Return the (X, Y) coordinate for the center point of the cell that contains the specified text.  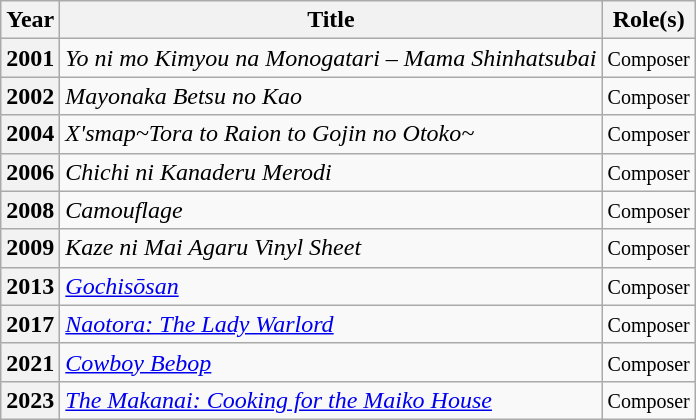
Kaze ni Mai Agaru Vinyl Sheet (331, 248)
Yo ni mo Kimyou na Monogatari – Mama Shinhatsubai (331, 58)
Title (331, 20)
2023 (30, 400)
The Makanai: Cooking for the Maiko House (331, 400)
2021 (30, 362)
Chichi ni Kanaderu Merodi (331, 172)
2008 (30, 210)
Naotora: The Lady Warlord (331, 324)
Role(s) (648, 20)
2017 (30, 324)
X'smap~Tora to Raion to Gojin no Otoko~ (331, 134)
2006 (30, 172)
Camouflage (331, 210)
2013 (30, 286)
2009 (30, 248)
2001 (30, 58)
Cowboy Bebop (331, 362)
Mayonaka Betsu no Kao (331, 96)
Gochisōsan (331, 286)
2004 (30, 134)
2002 (30, 96)
Year (30, 20)
